From the cell containing the given text, extract its center point as [X, Y] coordinate. 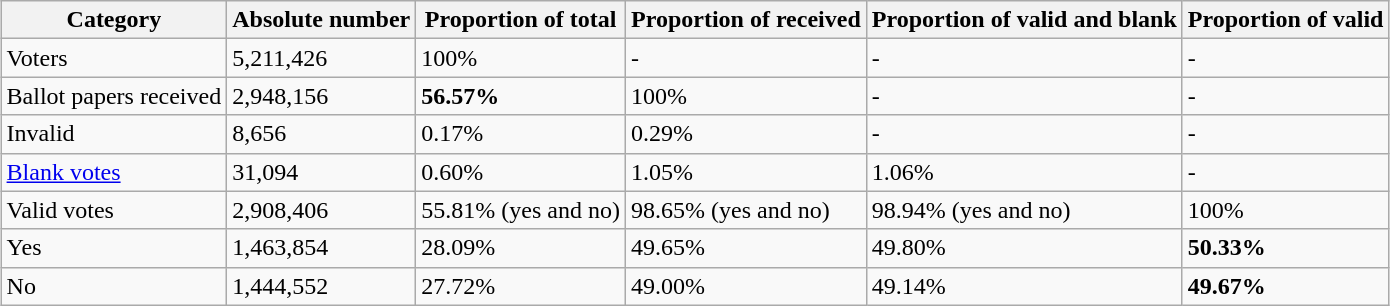
1,444,552 [322, 286]
27.72% [521, 286]
1.05% [746, 172]
Blank votes [114, 172]
56.57% [521, 96]
55.81% (yes and no) [521, 210]
Proportion of received [746, 20]
Absolute number [322, 20]
Proportion of valid and blank [1024, 20]
8,656 [322, 134]
50.33% [1286, 248]
1,463,854 [322, 248]
49.67% [1286, 286]
5,211,426 [322, 58]
1.06% [1024, 172]
0.29% [746, 134]
49.65% [746, 248]
Yes [114, 248]
0.17% [521, 134]
Voters [114, 58]
2,948,156 [322, 96]
Invalid [114, 134]
Proportion of total [521, 20]
49.14% [1024, 286]
0.60% [521, 172]
Category [114, 20]
98.94% (yes and no) [1024, 210]
49.80% [1024, 248]
98.65% (yes and no) [746, 210]
Valid votes [114, 210]
Proportion of valid [1286, 20]
28.09% [521, 248]
Ballot papers received [114, 96]
49.00% [746, 286]
2,908,406 [322, 210]
31,094 [322, 172]
No [114, 286]
